Pinpoint the cell where the given text exists, returning its (X, Y) midpoint coordinate. 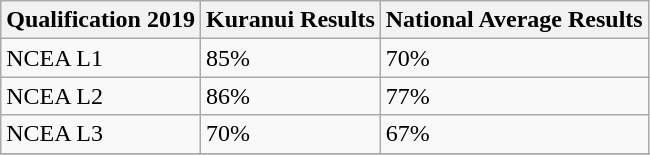
NCEA L3 (101, 134)
National Average Results (514, 20)
Qualification 2019 (101, 20)
Kuranui Results (290, 20)
NCEA L1 (101, 58)
85% (290, 58)
77% (514, 96)
67% (514, 134)
86% (290, 96)
NCEA L2 (101, 96)
